Locate the cell with the specified text and output its (X, Y) center coordinate. 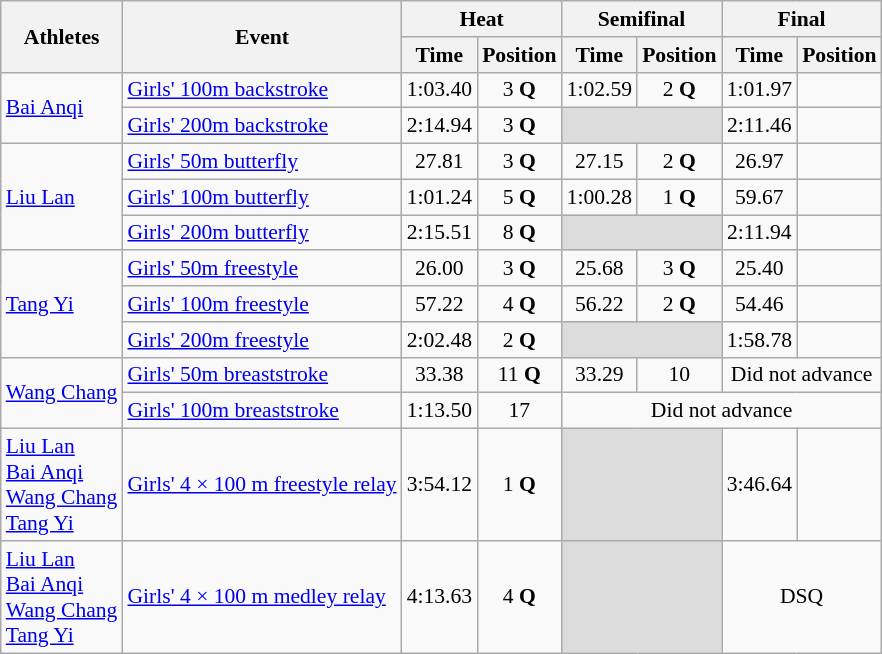
5 Q (519, 197)
Girls' 100m breaststroke (262, 411)
Girls' 4 × 100 m freestyle relay (262, 485)
54.46 (760, 304)
Girls' 50m butterfly (262, 162)
Girls' 4 × 100 m medley relay (262, 597)
Girls' 100m freestyle (262, 304)
57.22 (440, 304)
Event (262, 36)
2:14.94 (440, 126)
26.97 (760, 162)
1:03.40 (440, 90)
25.40 (760, 269)
Girls' 100m backstroke (262, 90)
Liu Lan (62, 198)
Final (802, 19)
1:58.78 (760, 340)
4:13.63 (440, 597)
1:00.28 (600, 197)
2:11.46 (760, 126)
Semifinal (642, 19)
3:54.12 (440, 485)
1:01.24 (440, 197)
59.67 (760, 197)
10 (679, 375)
8 Q (519, 233)
Wang Chang (62, 392)
25.68 (600, 269)
1:01.97 (760, 90)
2:11.94 (760, 233)
Athletes (62, 36)
27.81 (440, 162)
Girls' 50m breaststroke (262, 375)
2:02.48 (440, 340)
Girls' 200m freestyle (262, 340)
11 Q (519, 375)
26.00 (440, 269)
56.22 (600, 304)
27.15 (600, 162)
33.29 (600, 375)
Girls' 100m butterfly (262, 197)
1:02.59 (600, 90)
Tang Yi (62, 304)
Heat (482, 19)
Girls' 50m freestyle (262, 269)
33.38 (440, 375)
DSQ (802, 597)
17 (519, 411)
Girls' 200m backstroke (262, 126)
Girls' 200m butterfly (262, 233)
Bai Anqi (62, 108)
2:15.51 (440, 233)
1:13.50 (440, 411)
3:46.64 (760, 485)
